For the text-containing cell, return its midpoint in [X, Y] coordinate format. 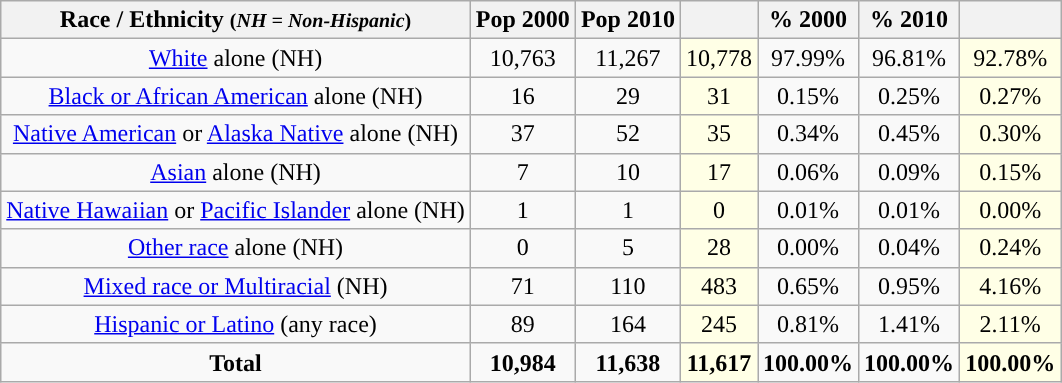
5 [628, 248]
Native Hawaiian or Pacific Islander alone (NH) [236, 210]
35 [718, 134]
110 [628, 286]
Pop 2010 [628, 20]
0.24% [1010, 248]
37 [522, 134]
1.41% [910, 324]
Asian alone (NH) [236, 172]
White alone (NH) [236, 58]
0.25% [910, 96]
0.09% [910, 172]
11,617 [718, 362]
0.30% [1010, 134]
0.27% [1010, 96]
Hispanic or Latino (any race) [236, 324]
0.65% [808, 286]
10,763 [522, 58]
71 [522, 286]
% 2000 [808, 20]
Pop 2000 [522, 20]
7 [522, 172]
245 [718, 324]
10 [628, 172]
89 [522, 324]
483 [718, 286]
0.95% [910, 286]
28 [718, 248]
0.06% [808, 172]
92.78% [1010, 58]
Other race alone (NH) [236, 248]
164 [628, 324]
10,984 [522, 362]
Total [236, 362]
97.99% [808, 58]
11,267 [628, 58]
Race / Ethnicity (NH = Non-Hispanic) [236, 20]
Black or African American alone (NH) [236, 96]
2.11% [1010, 324]
0.45% [910, 134]
0.04% [910, 248]
17 [718, 172]
11,638 [628, 362]
% 2010 [910, 20]
31 [718, 96]
4.16% [1010, 286]
0.81% [808, 324]
16 [522, 96]
29 [628, 96]
96.81% [910, 58]
0.34% [808, 134]
10,778 [718, 58]
52 [628, 134]
Native American or Alaska Native alone (NH) [236, 134]
Mixed race or Multiracial (NH) [236, 286]
